Identify which cell holds the provided text, then report its (X, Y) central coordinate. 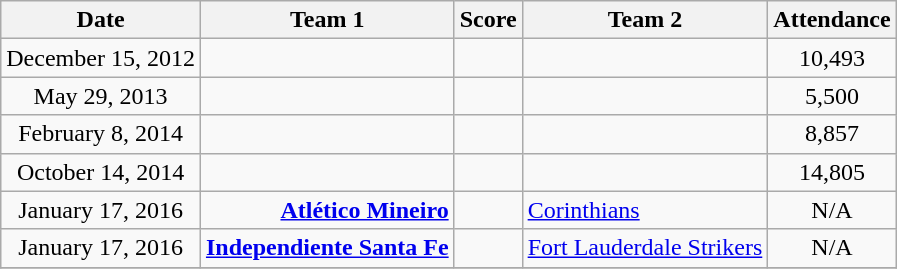
Independiente Santa Fe (327, 248)
Team 2 (645, 20)
May 29, 2013 (101, 96)
14,805 (832, 172)
Corinthians (645, 210)
Score (488, 20)
Atlético Mineiro (327, 210)
8,857 (832, 134)
Fort Lauderdale Strikers (645, 248)
Date (101, 20)
Attendance (832, 20)
February 8, 2014 (101, 134)
October 14, 2014 (101, 172)
December 15, 2012 (101, 58)
10,493 (832, 58)
5,500 (832, 96)
Team 1 (327, 20)
